Scan for the cell matching the given text and deliver its [x, y] coordinate at center. 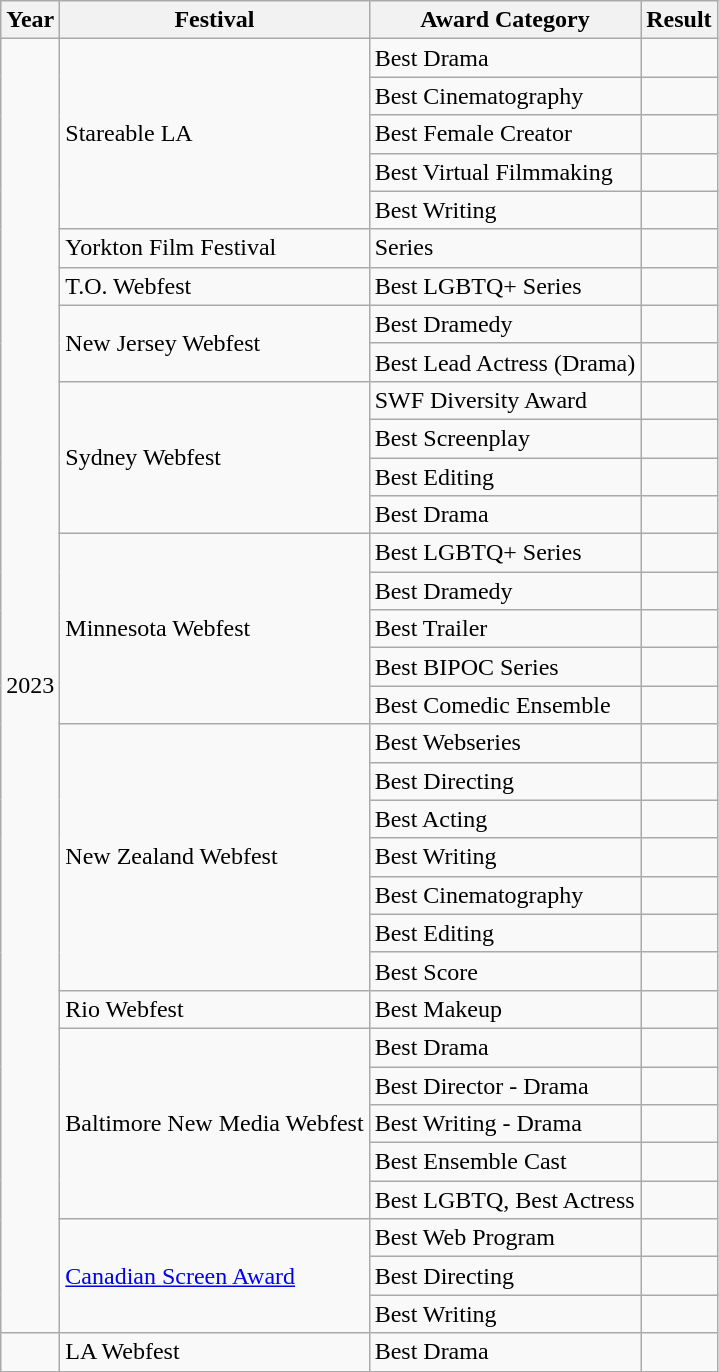
Best Ensemble Cast [505, 1162]
Baltimore New Media Webfest [214, 1123]
Result [679, 20]
Award Category [505, 20]
Best Director - Drama [505, 1085]
Best Writing - Drama [505, 1124]
Best Virtual Filmmaking [505, 172]
New Jersey Webfest [214, 343]
T.O. Webfest [214, 286]
Stareable LA [214, 134]
Best Comedic Ensemble [505, 705]
LA Webfest [214, 1352]
Rio Webfest [214, 1009]
Best LGBTQ, Best Actress [505, 1200]
Best Score [505, 971]
Canadian Screen Award [214, 1276]
SWF Diversity Award [505, 400]
Best Screenplay [505, 438]
New Zealand Webfest [214, 857]
Best Web Program [505, 1238]
2023 [30, 686]
Festival [214, 20]
Best BIPOC Series [505, 667]
Best Lead Actress (Drama) [505, 362]
Best Makeup [505, 1009]
Best Trailer [505, 629]
Yorkton Film Festival [214, 248]
Best Acting [505, 819]
Best Webseries [505, 743]
Minnesota Webfest [214, 629]
Best Female Creator [505, 134]
Year [30, 20]
Sydney Webfest [214, 457]
Series [505, 248]
